Identify which cell holds the provided text, then report its (x, y) central coordinate. 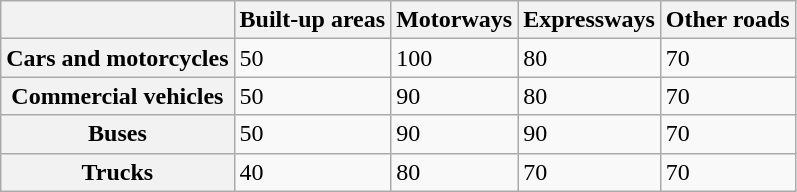
100 (454, 58)
Motorways (454, 20)
Cars and motorcycles (118, 58)
Other roads (728, 20)
Trucks (118, 172)
Buses (118, 134)
Expressways (590, 20)
Commercial vehicles (118, 96)
Built-up areas (312, 20)
40 (312, 172)
